Capture the cell that displays the provided text and extract its [x, y] central coordinate. 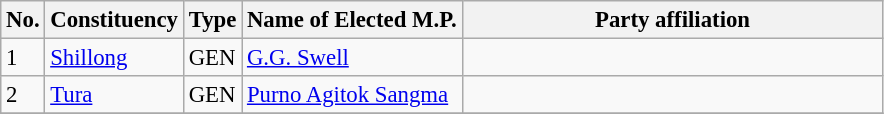
1 [23, 58]
2 [23, 95]
Type [212, 20]
Party affiliation [672, 20]
No. [23, 20]
Purno Agitok Sangma [352, 95]
Name of Elected M.P. [352, 20]
Shillong [114, 58]
Constituency [114, 20]
G.G. Swell [352, 58]
Tura [114, 95]
